From the cell containing the given text, extract its center point as (X, Y) coordinate. 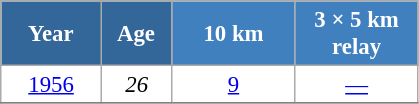
10 km (234, 34)
Age (136, 34)
1956 (52, 85)
— (356, 85)
9 (234, 85)
3 × 5 km relay (356, 34)
26 (136, 85)
Year (52, 34)
